From the cell containing the given text, extract its center point as (X, Y) coordinate. 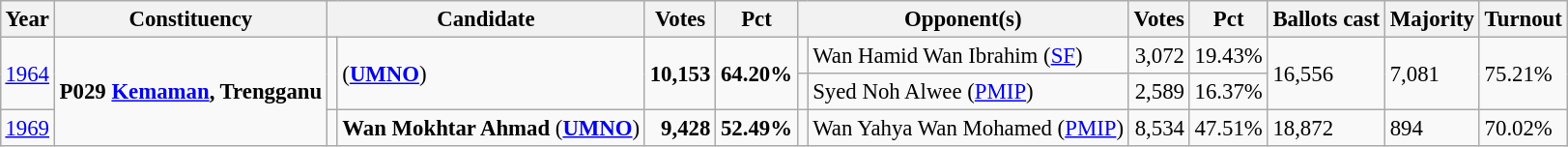
Year (27, 19)
10,153 (680, 73)
Candidate (485, 19)
Wan Hamid Wan Ibrahim (SF) (968, 55)
Constituency (190, 19)
8,534 (1159, 129)
Syed Noh Alwee (PMIP) (968, 92)
2,589 (1159, 92)
19.43% (1229, 55)
18,872 (1326, 129)
1964 (27, 73)
P029 Kemaman, Trengganu (190, 91)
Turnout (1523, 19)
(UMNO) (491, 73)
75.21% (1523, 73)
Majority (1432, 19)
7,081 (1432, 73)
Opponent(s) (962, 19)
Wan Yahya Wan Mohamed (PMIP) (968, 129)
47.51% (1229, 129)
64.20% (757, 73)
52.49% (757, 129)
3,072 (1159, 55)
70.02% (1523, 129)
9,428 (680, 129)
16,556 (1326, 73)
Wan Mokhtar Ahmad (UMNO) (491, 129)
16.37% (1229, 92)
1969 (27, 129)
894 (1432, 129)
Ballots cast (1326, 19)
